Find where the given text appears and provide that cell's center as (x, y) coordinate. 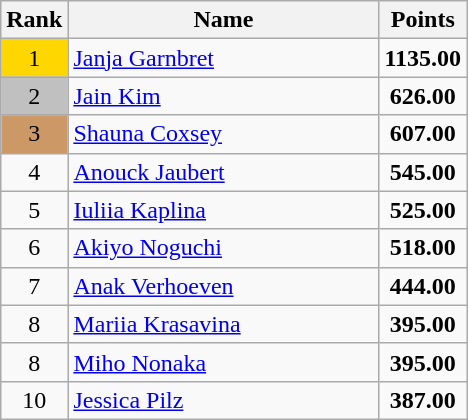
2 (34, 96)
1 (34, 58)
Shauna Coxsey (224, 134)
Mariia Krasavina (224, 324)
Miho Nonaka (224, 362)
Jain Kim (224, 96)
Jessica Pilz (224, 400)
Anouck Jaubert (224, 172)
4 (34, 172)
Rank (34, 20)
Iuliia Kaplina (224, 210)
5 (34, 210)
Points (423, 20)
545.00 (423, 172)
3 (34, 134)
1135.00 (423, 58)
518.00 (423, 248)
Akiyo Noguchi (224, 248)
Janja Garnbret (224, 58)
10 (34, 400)
444.00 (423, 286)
6 (34, 248)
Anak Verhoeven (224, 286)
7 (34, 286)
525.00 (423, 210)
607.00 (423, 134)
Name (224, 20)
387.00 (423, 400)
626.00 (423, 96)
